From the cell containing the given text, extract its center point as (x, y) coordinate. 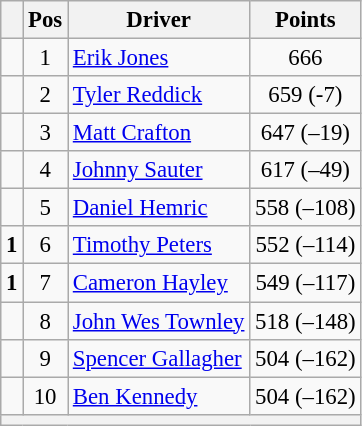
Tyler Reddick (159, 95)
617 (–49) (306, 170)
Cameron Hayley (159, 283)
5 (46, 208)
Pos (46, 20)
John Wes Townley (159, 321)
Spencer Gallagher (159, 358)
Johnny Sauter (159, 170)
659 (-7) (306, 95)
6 (46, 245)
2 (46, 95)
Driver (159, 20)
Matt Crafton (159, 133)
4 (46, 170)
Ben Kennedy (159, 396)
3 (46, 133)
647 (–19) (306, 133)
Erik Jones (159, 58)
9 (46, 358)
7 (46, 283)
518 (–148) (306, 321)
Daniel Hemric (159, 208)
558 (–108) (306, 208)
549 (–117) (306, 283)
Points (306, 20)
Timothy Peters (159, 245)
666 (306, 58)
552 (–114) (306, 245)
10 (46, 396)
8 (46, 321)
